Capture the cell that displays the provided text and extract its (x, y) central coordinate. 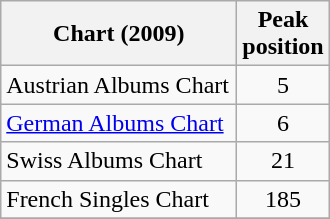
21 (283, 161)
6 (283, 123)
Austrian Albums Chart (119, 85)
French Singles Chart (119, 199)
Swiss Albums Chart (119, 161)
5 (283, 85)
185 (283, 199)
Chart (2009) (119, 34)
German Albums Chart (119, 123)
Peakposition (283, 34)
